Identify which cell holds the provided text, then report its (X, Y) central coordinate. 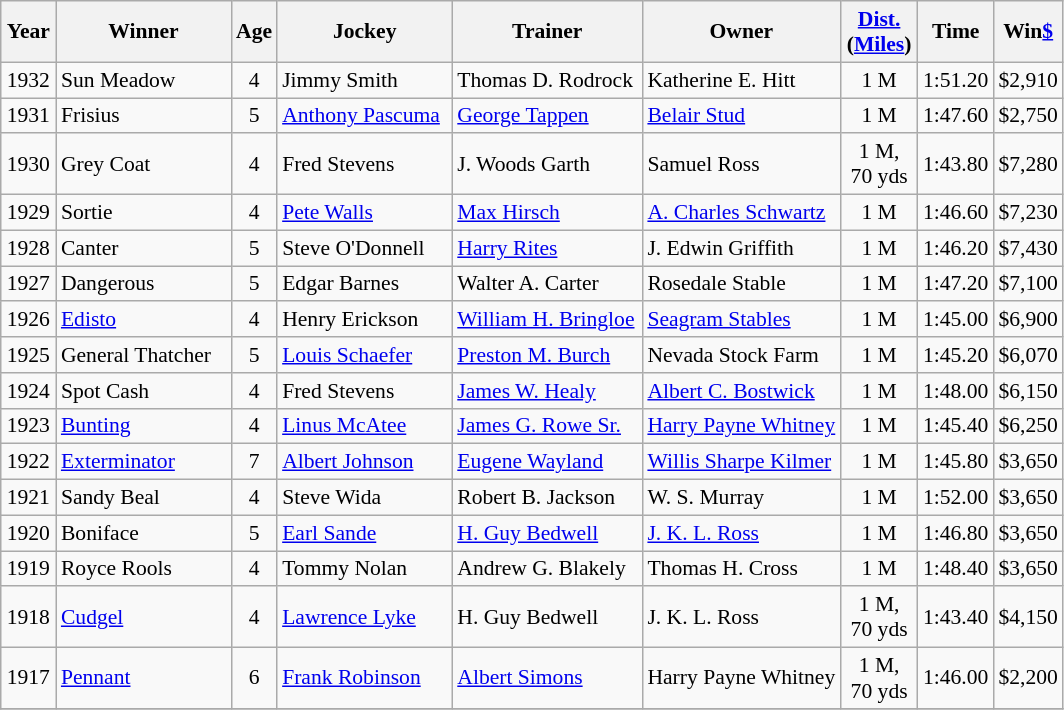
Year (28, 32)
Trainer (547, 32)
1:47.60 (956, 116)
1:46.00 (956, 678)
Sortie (144, 213)
Age (254, 32)
Bunting (144, 426)
J. Woods Garth (547, 164)
George Tappen (547, 116)
William H. Bringloe (547, 320)
$6,150 (1028, 391)
1930 (28, 164)
$2,910 (1028, 80)
Henry Erickson (364, 320)
Exterminator (144, 462)
1921 (28, 498)
1:43.40 (956, 618)
Pete Walls (364, 213)
Thomas D. Rodrock (547, 80)
Albert C. Bostwick (741, 391)
$2,200 (1028, 678)
$6,900 (1028, 320)
Albert Johnson (364, 462)
1920 (28, 533)
Eugene Wayland (547, 462)
Albert Simons (547, 678)
1:45.80 (956, 462)
Preston M. Burch (547, 355)
Dist. (Miles) (879, 32)
1926 (28, 320)
1:48.40 (956, 569)
Seagram Stables (741, 320)
J. Edwin Griffith (741, 248)
1931 (28, 116)
W. S. Murray (741, 498)
Win$ (1028, 32)
Pennant (144, 678)
$7,280 (1028, 164)
Royce Rools (144, 569)
Winner (144, 32)
1924 (28, 391)
1923 (28, 426)
Time (956, 32)
Anthony Pascuma (364, 116)
Katherine E. Hitt (741, 80)
Owner (741, 32)
Boniface (144, 533)
General Thatcher (144, 355)
Belair Stud (741, 116)
$7,430 (1028, 248)
1932 (28, 80)
$6,070 (1028, 355)
Harry Rites (547, 248)
Frisius (144, 116)
Dangerous (144, 284)
Thomas H. Cross (741, 569)
Steve O'Donnell (364, 248)
Steve Wida (364, 498)
Andrew G. Blakely (547, 569)
Sun Meadow (144, 80)
1927 (28, 284)
1:45.20 (956, 355)
1:47.20 (956, 284)
Spot Cash (144, 391)
A. Charles Schwartz (741, 213)
1928 (28, 248)
Jockey (364, 32)
$7,230 (1028, 213)
1922 (28, 462)
1:52.00 (956, 498)
Walter A. Carter (547, 284)
1:46.80 (956, 533)
Louis Schaefer (364, 355)
1:43.80 (956, 164)
Tommy Nolan (364, 569)
1:48.00 (956, 391)
1:45.40 (956, 426)
$7,100 (1028, 284)
1918 (28, 618)
1919 (28, 569)
$4,150 (1028, 618)
Samuel Ross (741, 164)
1:45.00 (956, 320)
Jimmy Smith (364, 80)
Canter (144, 248)
1917 (28, 678)
James W. Healy (547, 391)
James G. Rowe Sr. (547, 426)
1:46.60 (956, 213)
Grey Coat (144, 164)
$6,250 (1028, 426)
1925 (28, 355)
Rosedale Stable (741, 284)
Cudgel (144, 618)
Edisto (144, 320)
Max Hirsch (547, 213)
Willis Sharpe Kilmer (741, 462)
1929 (28, 213)
Robert B. Jackson (547, 498)
Earl Sande (364, 533)
Lawrence Lyke (364, 618)
Linus McAtee (364, 426)
Frank Robinson (364, 678)
Sandy Beal (144, 498)
7 (254, 462)
Nevada Stock Farm (741, 355)
6 (254, 678)
1:46.20 (956, 248)
Edgar Barnes (364, 284)
1:51.20 (956, 80)
$2,750 (1028, 116)
